Output the (X, Y) coordinate of the center of the cell containing the given text.  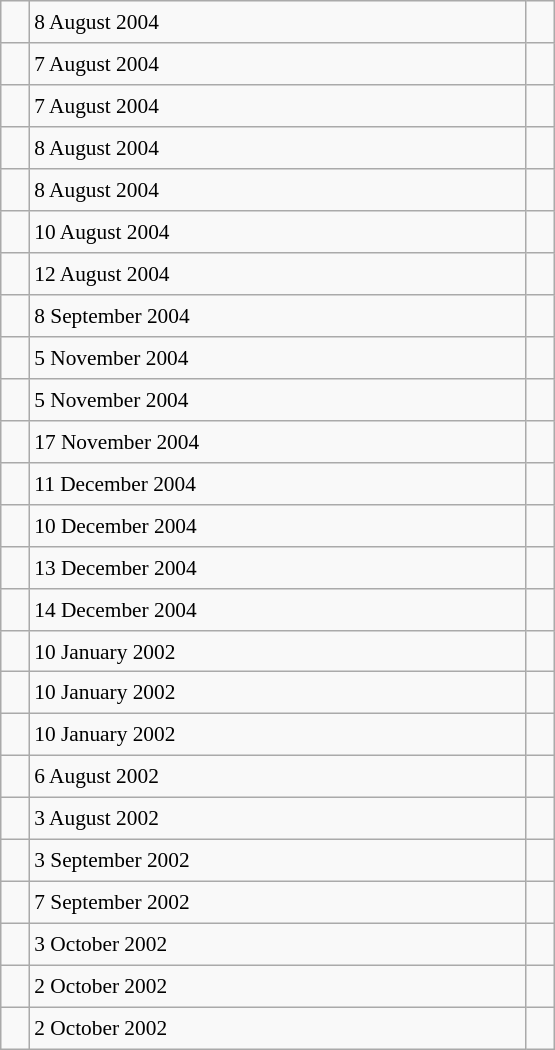
3 August 2002 (278, 819)
13 December 2004 (278, 567)
6 August 2002 (278, 777)
7 September 2002 (278, 903)
12 August 2004 (278, 274)
3 October 2002 (278, 945)
17 November 2004 (278, 441)
3 September 2002 (278, 861)
8 September 2004 (278, 316)
10 December 2004 (278, 525)
10 August 2004 (278, 232)
14 December 2004 (278, 609)
11 December 2004 (278, 483)
